From the cell containing the given text, extract its center point as (x, y) coordinate. 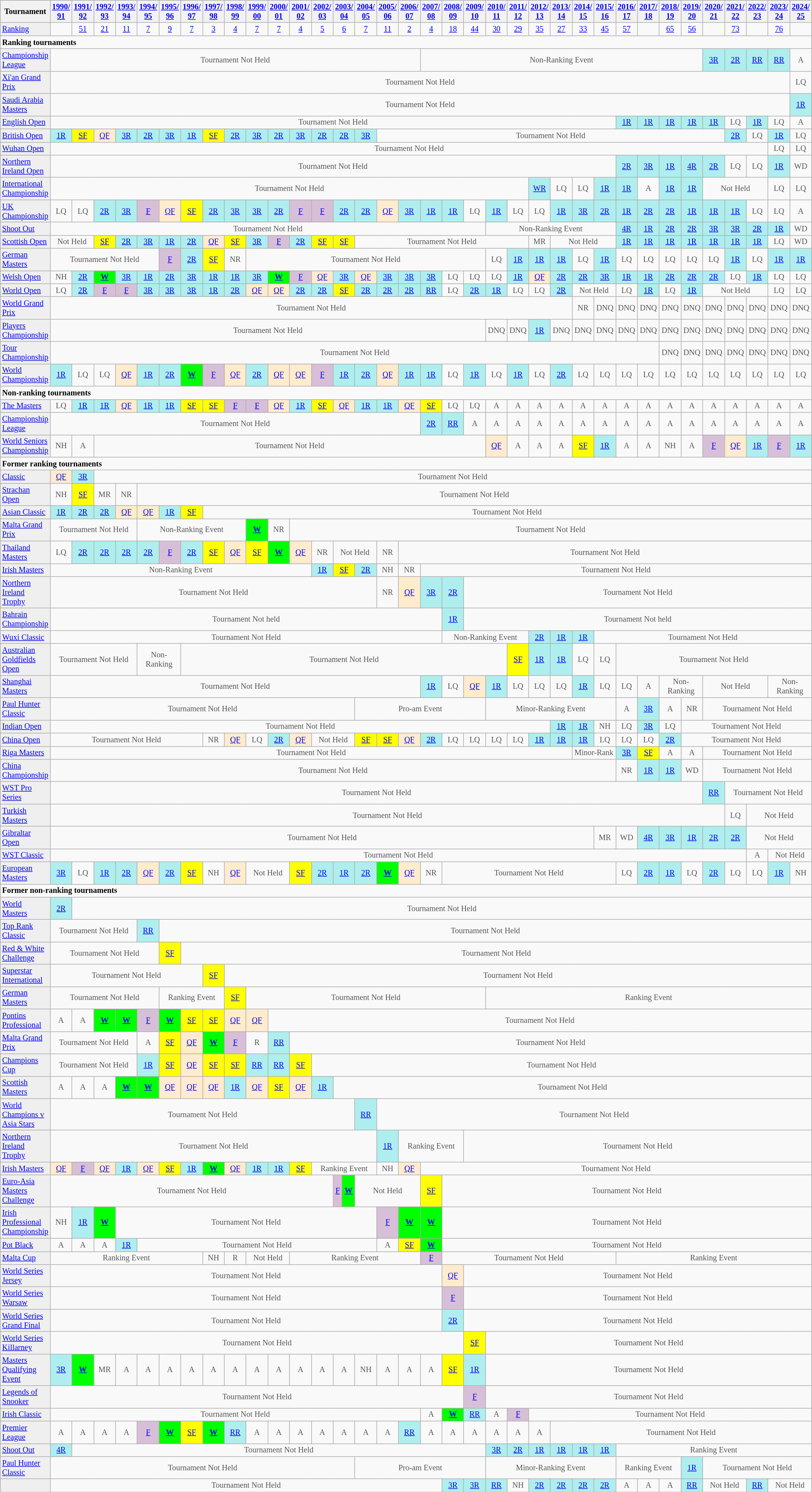
2016/17 (627, 11)
China Open (26, 740)
World Championship (26, 375)
Riga Masters (26, 753)
2023/24 (779, 11)
2018/19 (670, 11)
2022/23 (757, 11)
2017/18 (648, 11)
2003/04 (344, 11)
Indian Open (26, 726)
1990/91 (61, 11)
WR (540, 189)
56 (692, 29)
2019/20 (692, 11)
World Grand Prix (26, 308)
World Series Warsaw (26, 1298)
WST Classic (26, 855)
Malta Cup (26, 1258)
World Masters (26, 908)
1993/94 (126, 11)
World Series Killarney (26, 1343)
World Series Grand Final (26, 1320)
2013/14 (561, 11)
Classic (26, 477)
6 (344, 29)
Ranking (26, 29)
Irish Classic (26, 1414)
Wuhan Open (26, 149)
2002/03 (322, 11)
1992/93 (105, 11)
UK Championship (26, 211)
21 (105, 29)
Northern Ireland Open (26, 166)
76 (779, 29)
2012/13 (540, 11)
1998/99 (235, 11)
35 (540, 29)
5 (322, 29)
57 (627, 29)
Gibraltar Open (26, 837)
Superstar International (26, 976)
Bahrain Championship (26, 619)
Former non-ranking tournaments (406, 891)
2010/11 (497, 11)
Wuxi Classic (26, 637)
World Champions v Asia Stars (26, 1114)
45 (605, 29)
2000/01 (279, 11)
World Seniors Championship (26, 446)
Australian Goldfields Open (26, 659)
2014/15 (583, 11)
World Open (26, 290)
29 (518, 29)
1997/98 (213, 11)
30 (497, 29)
Legends of Snooker (26, 1397)
Shanghai Masters (26, 686)
Asian Classic (26, 512)
Welsh Open (26, 277)
International Championship (26, 189)
2008/09 (453, 11)
2 (409, 29)
Former ranking tournaments (406, 464)
Ranking tournaments (406, 42)
65 (670, 29)
Strachan Open (26, 494)
Euro-Asia Masters Challenge (26, 1191)
Non-ranking tournaments (406, 393)
1994/95 (148, 11)
73 (736, 29)
2006/07 (409, 11)
2021/22 (736, 11)
51 (83, 29)
1996/97 (192, 11)
Tour Championship (26, 353)
1995/96 (170, 11)
Saudi Arabia Masters (26, 105)
Players Championship (26, 330)
Thailand Masters (26, 552)
English Open (26, 122)
Scottish Masters (26, 1087)
2001/02 (301, 11)
2007/08 (431, 11)
2004/05 (366, 11)
2024/25 (801, 11)
33 (583, 29)
Scottish Open (26, 242)
World Series Jersey (26, 1275)
1999/00 (257, 11)
Top Rank Classic (26, 931)
9 (170, 29)
Premier League (26, 1432)
27 (561, 29)
3 (213, 29)
Pot Black (26, 1245)
Champions Cup (26, 1065)
Tournament (26, 11)
Pontins Professional (26, 1020)
Xi'an Grand Prix (26, 82)
44 (474, 29)
The Masters (26, 406)
Red & White Challenge (26, 953)
China Championship (26, 770)
2020/21 (714, 11)
2015/16 (605, 11)
Minor-Rank (594, 753)
WST Pro Series (26, 793)
British Open (26, 135)
18 (453, 29)
2009/10 (474, 11)
2005/06 (388, 11)
Turkish Masters (26, 815)
Irish Professional Championship (26, 1222)
European Masters (26, 873)
2011/12 (518, 11)
1991/92 (83, 11)
Masters Qualifying Event (26, 1370)
